Determine the (X, Y) coordinate at the center of the cell enclosing the given text.  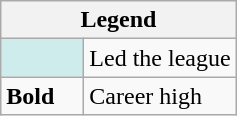
Bold (42, 96)
Legend (118, 20)
Career high (160, 96)
Led the league (160, 58)
